From the cell containing the given text, extract its center point as [x, y] coordinate. 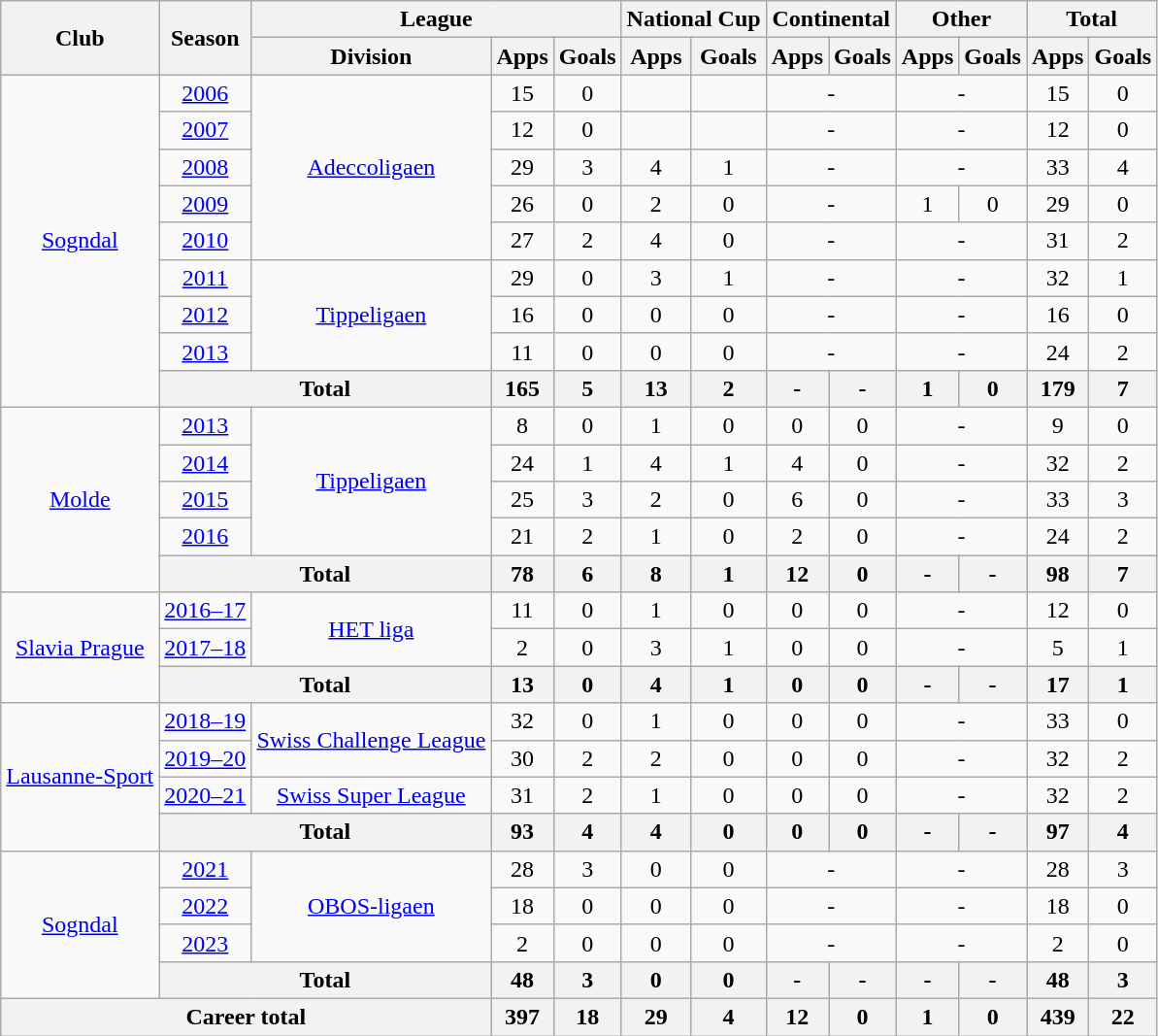
17 [1058, 685]
2008 [206, 167]
2021 [206, 869]
27 [522, 241]
2017–18 [206, 648]
179 [1058, 388]
2006 [206, 93]
Adeccoligaen [371, 167]
2007 [206, 130]
9 [1058, 425]
Slavia Prague [80, 648]
Molde [80, 499]
Career total [247, 1017]
2016 [206, 537]
30 [522, 758]
2022 [206, 906]
HET liga [371, 629]
Swiss Super League [371, 795]
2014 [206, 463]
25 [522, 500]
98 [1058, 574]
97 [1058, 832]
2010 [206, 241]
Swiss Challenge League [371, 740]
21 [522, 537]
2016–17 [206, 611]
93 [522, 832]
2019–20 [206, 758]
2020–21 [206, 795]
2009 [206, 204]
Season [206, 38]
Other [961, 19]
Club [80, 38]
2011 [206, 278]
Lausanne-Sport [80, 777]
OBOS-ligaen [371, 906]
2012 [206, 315]
439 [1058, 1017]
Division [371, 56]
2023 [206, 943]
National Cup [693, 19]
2015 [206, 500]
22 [1123, 1017]
2018–19 [206, 721]
397 [522, 1017]
League [437, 19]
Continental [831, 19]
78 [522, 574]
26 [522, 204]
165 [522, 388]
